Output the [X, Y] coordinate of the center of the cell containing the given text.  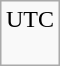
UTC [30, 34]
